Return (X, Y) of the center of cell containing provided text 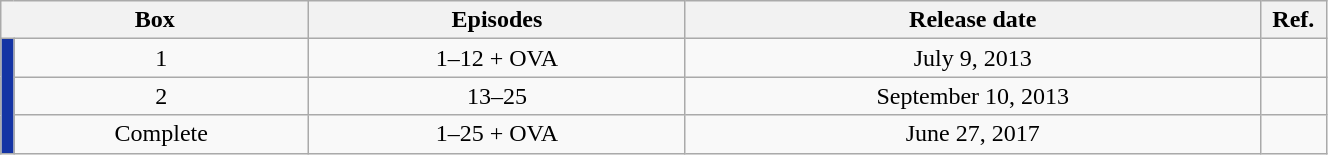
1–25 + OVA (498, 134)
2 (162, 96)
Release date (972, 20)
Complete (162, 134)
1 (162, 58)
Box (155, 20)
1–12 + OVA (498, 58)
13–25 (498, 96)
June 27, 2017 (972, 134)
September 10, 2013 (972, 96)
Episodes (498, 20)
Ref. (1293, 20)
July 9, 2013 (972, 58)
